Capture the cell that displays the provided text and extract its (X, Y) central coordinate. 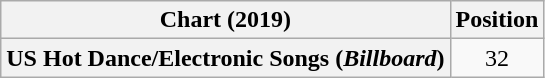
Position (497, 20)
32 (497, 58)
Chart (2019) (226, 20)
US Hot Dance/Electronic Songs (Billboard) (226, 58)
